Return the [x, y] coordinate for the center point of the cell that contains the specified text.  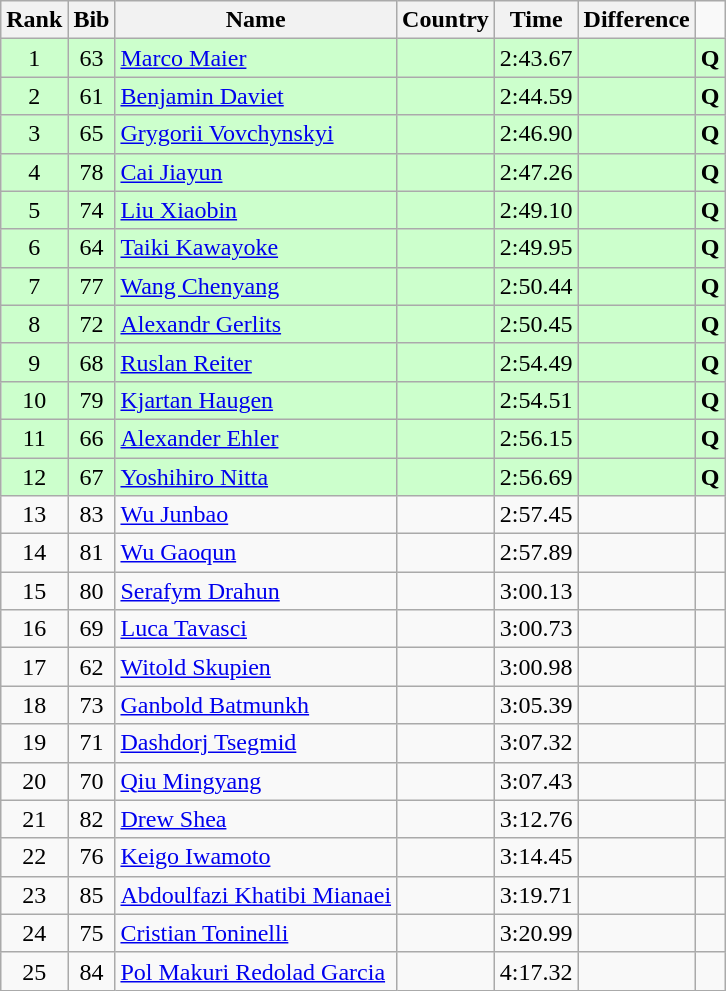
Benjamin Daviet [256, 96]
7 [34, 286]
2:57.45 [536, 515]
81 [92, 553]
66 [92, 438]
Rank [34, 20]
Country [446, 20]
75 [92, 933]
19 [34, 743]
Alexander Ehler [256, 438]
83 [92, 515]
11 [34, 438]
Wu Gaoqun [256, 553]
Witold Skupien [256, 667]
Ruslan Reiter [256, 362]
3 [34, 134]
84 [92, 971]
2:44.59 [536, 96]
12 [34, 477]
Wu Junbao [256, 515]
2:54.49 [536, 362]
Serafym Drahun [256, 591]
3:07.43 [536, 781]
78 [92, 172]
Grygorii Vovchynskyi [256, 134]
8 [34, 324]
3:05.39 [536, 705]
Cristian Toninelli [256, 933]
68 [92, 362]
72 [92, 324]
Taiki Kawayoke [256, 248]
14 [34, 553]
22 [34, 857]
2:49.10 [536, 210]
74 [92, 210]
69 [92, 629]
20 [34, 781]
3:14.45 [536, 857]
18 [34, 705]
Marco Maier [256, 58]
4 [34, 172]
Yoshihiro Nitta [256, 477]
Ganbold Batmunkh [256, 705]
21 [34, 819]
4:17.32 [536, 971]
23 [34, 895]
61 [92, 96]
79 [92, 400]
65 [92, 134]
85 [92, 895]
63 [92, 58]
2:50.44 [536, 286]
3:00.73 [536, 629]
24 [34, 933]
1 [34, 58]
77 [92, 286]
17 [34, 667]
16 [34, 629]
15 [34, 591]
2:56.15 [536, 438]
Alexandr Gerlits [256, 324]
Qiu Mingyang [256, 781]
73 [92, 705]
71 [92, 743]
Pol Makuri Redolad Garcia [256, 971]
3:19.71 [536, 895]
3:00.98 [536, 667]
Bib [92, 20]
2:54.51 [536, 400]
2:46.90 [536, 134]
6 [34, 248]
25 [34, 971]
82 [92, 819]
3:07.32 [536, 743]
3:12.76 [536, 819]
64 [92, 248]
Liu Xiaobin [256, 210]
80 [92, 591]
Keigo Iwamoto [256, 857]
Cai Jiayun [256, 172]
Drew Shea [256, 819]
Wang Chenyang [256, 286]
2 [34, 96]
67 [92, 477]
Luca Tavasci [256, 629]
2:47.26 [536, 172]
70 [92, 781]
Abdoulfazi Khatibi Mianaei [256, 895]
2:50.45 [536, 324]
62 [92, 667]
Difference [636, 20]
3:00.13 [536, 591]
2:43.67 [536, 58]
Name [256, 20]
2:49.95 [536, 248]
76 [92, 857]
3:20.99 [536, 933]
10 [34, 400]
2:57.89 [536, 553]
2:56.69 [536, 477]
13 [34, 515]
Dashdorj Tsegmid [256, 743]
9 [34, 362]
5 [34, 210]
Kjartan Haugen [256, 400]
Time [536, 20]
